Capture the cell that displays the provided text and extract its (x, y) central coordinate. 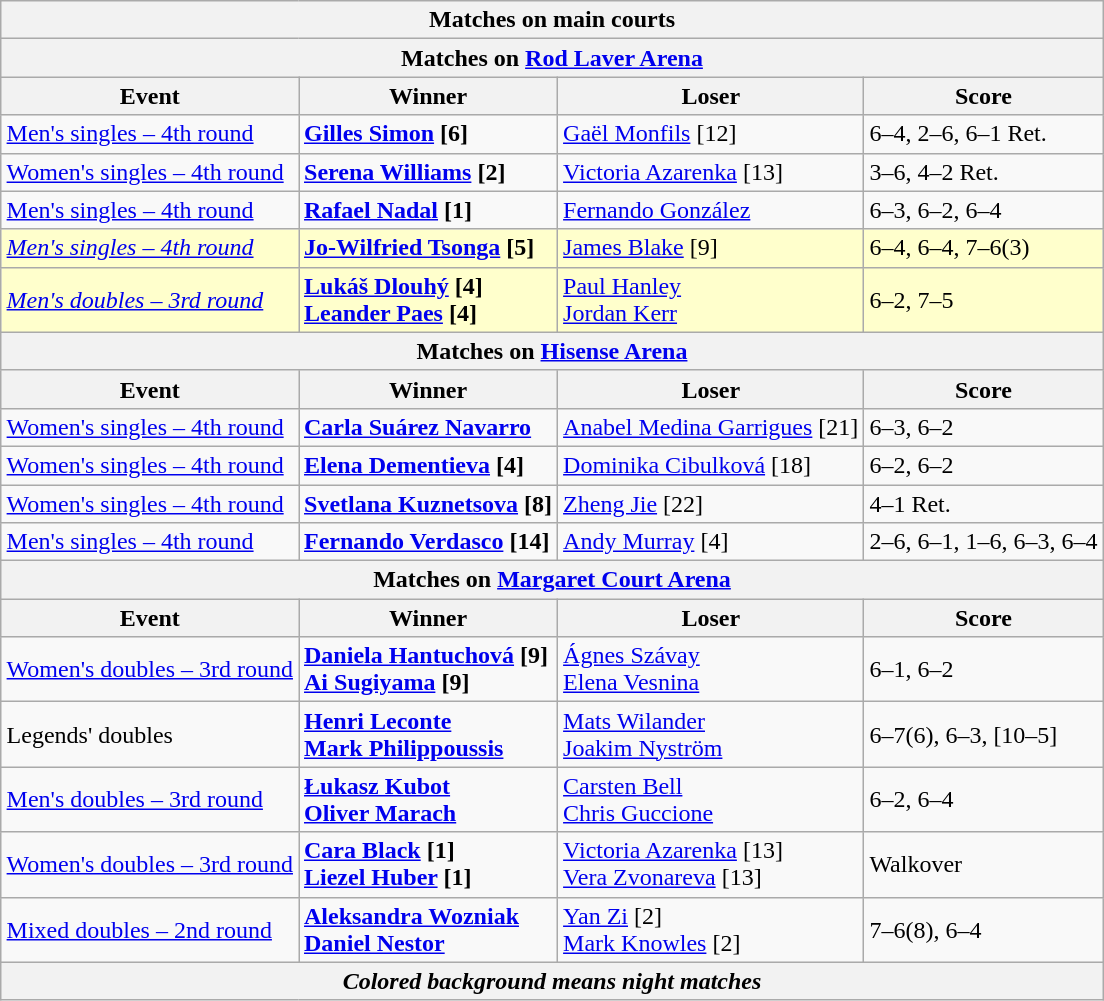
6–3, 6–2 (984, 427)
Gaël Monfils [12] (711, 134)
6–4, 6–4, 7–6(3) (984, 248)
Colored background means night matches (552, 981)
2–6, 6–1, 1–6, 6–3, 6–4 (984, 542)
Ágnes Szávay Elena Vesnina (711, 670)
4–1 Ret. (984, 503)
Legends' doubles (150, 734)
Serena Williams [2] (428, 172)
Carsten Bell Chris Guccione (711, 800)
Andy Murray [4] (711, 542)
Elena Dementieva [4] (428, 465)
Cara Black [1] Liezel Huber [1] (428, 864)
Matches on Rod Laver Arena (552, 58)
Victoria Azarenka [13] (711, 172)
Mixed doubles – 2nd round (150, 930)
7–6(8), 6–4 (984, 930)
Svetlana Kuznetsova [8] (428, 503)
6–2, 7–5 (984, 300)
Aleksandra Wozniak Daniel Nestor (428, 930)
Lukáš Dlouhý [4] Leander Paes [4] (428, 300)
Henri Leconte Mark Philippoussis (428, 734)
Matches on main courts (552, 20)
Zheng Jie [22] (711, 503)
Dominika Cibulková [18] (711, 465)
Carla Suárez Navarro (428, 427)
3–6, 4–2 Ret. (984, 172)
6–4, 2–6, 6–1 Ret. (984, 134)
Yan Zi [2] Mark Knowles [2] (711, 930)
Victoria Azarenka [13] Vera Zvonareva [13] (711, 864)
6–7(6), 6–3, [10–5] (984, 734)
Jo-Wilfried Tsonga [5] (428, 248)
Matches on Margaret Court Arena (552, 580)
Rafael Nadal [1] (428, 210)
Fernando González (711, 210)
Mats Wilander Joakim Nyström (711, 734)
Fernando Verdasco [14] (428, 542)
6–2, 6–2 (984, 465)
James Blake [9] (711, 248)
6–3, 6–2, 6–4 (984, 210)
6–2, 6–4 (984, 800)
Paul Hanley Jordan Kerr (711, 300)
Gilles Simon [6] (428, 134)
6–1, 6–2 (984, 670)
Daniela Hantuchová [9] Ai Sugiyama [9] (428, 670)
Anabel Medina Garrigues [21] (711, 427)
Walkover (984, 864)
Matches on Hisense Arena (552, 351)
Łukasz Kubot Oliver Marach (428, 800)
